Locate the cell with the specified text and output its (x, y) center coordinate. 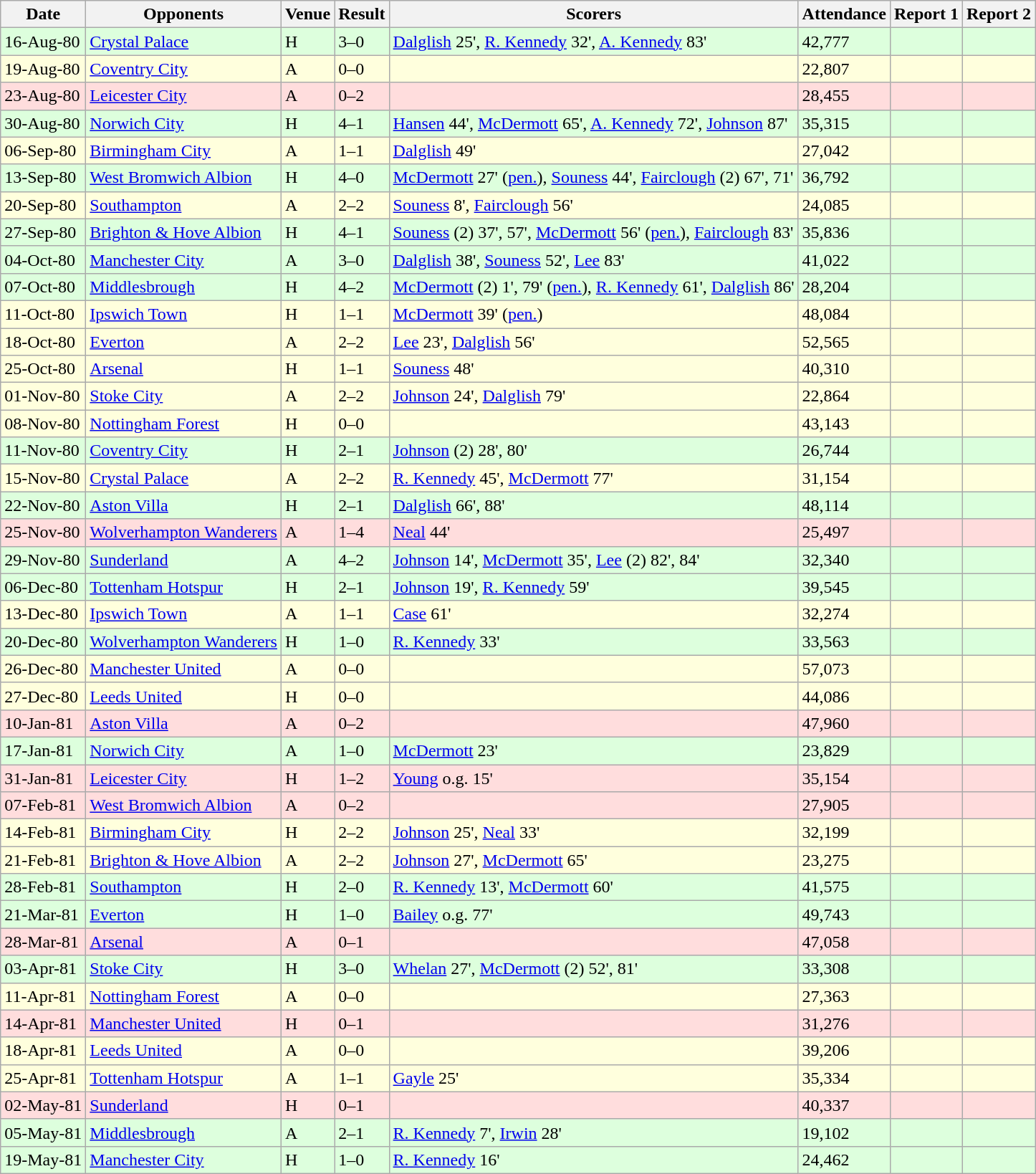
R. Kennedy 7', Irwin 28' (593, 1132)
13-Dec-80 (43, 614)
27-Dec-80 (43, 696)
41,575 (844, 887)
39,545 (844, 587)
Johnson 25', Neal 33' (593, 833)
Report 1 (926, 14)
Young o.g. 15' (593, 778)
57,073 (844, 669)
Dalglish 66', 88' (593, 505)
4–0 (362, 178)
07-Feb-81 (43, 806)
49,743 (844, 915)
1–4 (362, 533)
33,308 (844, 969)
Dalglish 38', Souness 52', Lee 83' (593, 259)
05-May-81 (43, 1132)
40,337 (844, 1105)
Souness (2) 37', 57', McDermott 56' (pen.), Fairclough 83' (593, 232)
Date (43, 14)
43,143 (844, 424)
52,565 (844, 342)
25-Oct-80 (43, 369)
33,563 (844, 641)
36,792 (844, 178)
02-May-81 (43, 1105)
11-Oct-80 (43, 314)
35,334 (844, 1078)
26,744 (844, 451)
19,102 (844, 1132)
35,315 (844, 123)
R. Kennedy 45', McDermott 77' (593, 478)
48,084 (844, 314)
Lee 23', Dalglish 56' (593, 342)
23,275 (844, 860)
47,058 (844, 942)
R. Kennedy 33' (593, 641)
Johnson 19', R. Kennedy 59' (593, 587)
28-Mar-81 (43, 942)
42,777 (844, 42)
McDermott (2) 1', 79' (pen.), R. Kennedy 61', Dalglish 86' (593, 287)
31-Jan-81 (43, 778)
10-Jan-81 (43, 723)
07-Oct-80 (43, 287)
2–0 (362, 887)
18-Oct-80 (43, 342)
Result (362, 14)
11-Nov-80 (43, 451)
Johnson 27', McDermott 65' (593, 860)
20-Sep-80 (43, 205)
26-Dec-80 (43, 669)
29-Nov-80 (43, 560)
11-Apr-81 (43, 996)
McDermott 27' (pen.), Souness 44', Fairclough (2) 67', 71' (593, 178)
Scorers (593, 14)
01-Nov-80 (43, 396)
Dalglish 49' (593, 151)
35,154 (844, 778)
31,276 (844, 1023)
35,836 (844, 232)
24,085 (844, 205)
23,829 (844, 750)
06-Dec-80 (43, 587)
Johnson 24', Dalglish 79' (593, 396)
Gayle 25' (593, 1078)
28,204 (844, 287)
17-Jan-81 (43, 750)
13-Sep-80 (43, 178)
31,154 (844, 478)
Attendance (844, 14)
48,114 (844, 505)
22,864 (844, 396)
25-Nov-80 (43, 533)
15-Nov-80 (43, 478)
Case 61' (593, 614)
03-Apr-81 (43, 969)
30-Aug-80 (43, 123)
20-Dec-80 (43, 641)
27,042 (844, 151)
1–2 (362, 778)
R. Kennedy 16' (593, 1160)
32,340 (844, 560)
08-Nov-80 (43, 424)
40,310 (844, 369)
27,363 (844, 996)
Bailey o.g. 77' (593, 915)
22-Nov-80 (43, 505)
22,807 (844, 69)
Dalglish 25', R. Kennedy 32', A. Kennedy 83' (593, 42)
19-Aug-80 (43, 69)
41,022 (844, 259)
R. Kennedy 13', McDermott 60' (593, 887)
Hansen 44', McDermott 65', A. Kennedy 72', Johnson 87' (593, 123)
Whelan 27', McDermott (2) 52', 81' (593, 969)
14-Apr-81 (43, 1023)
47,960 (844, 723)
21-Feb-81 (43, 860)
Opponents (183, 14)
Souness 8', Fairclough 56' (593, 205)
16-Aug-80 (43, 42)
24,462 (844, 1160)
25-Apr-81 (43, 1078)
06-Sep-80 (43, 151)
19-May-81 (43, 1160)
Neal 44' (593, 533)
27,905 (844, 806)
McDermott 23' (593, 750)
25,497 (844, 533)
28-Feb-81 (43, 887)
Souness 48' (593, 369)
Venue (307, 14)
04-Oct-80 (43, 259)
28,455 (844, 96)
32,199 (844, 833)
39,206 (844, 1051)
Johnson (2) 28', 80' (593, 451)
14-Feb-81 (43, 833)
18-Apr-81 (43, 1051)
21-Mar-81 (43, 915)
44,086 (844, 696)
Johnson 14', McDermott 35', Lee (2) 82', 84' (593, 560)
McDermott 39' (pen.) (593, 314)
32,274 (844, 614)
Report 2 (999, 14)
27-Sep-80 (43, 232)
23-Aug-80 (43, 96)
